Detect which cell encompasses the target text, then output its (x, y) center coordinate. 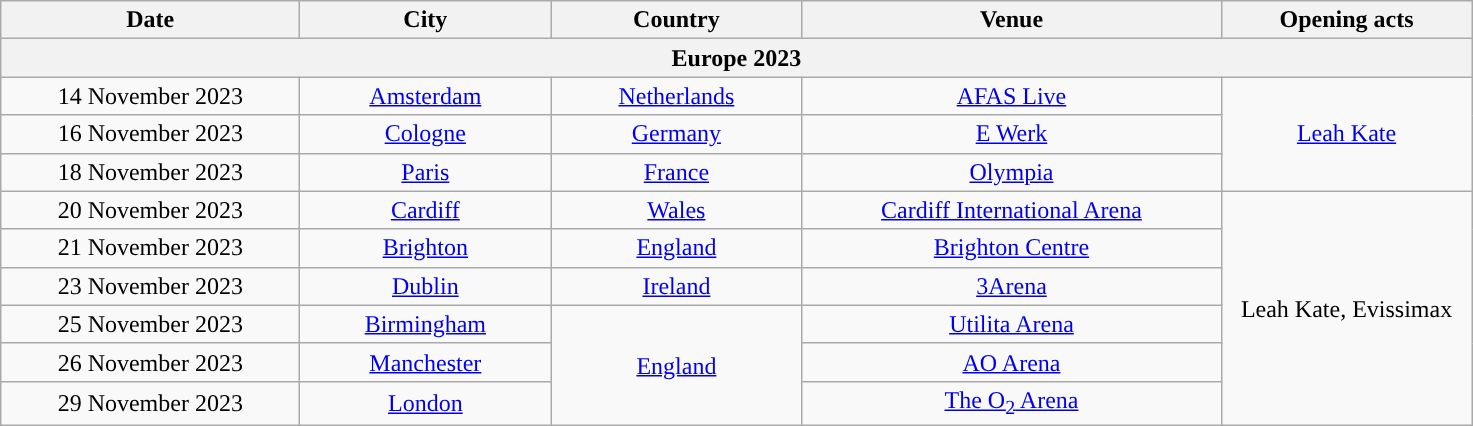
Date (150, 20)
France (676, 172)
21 November 2023 (150, 248)
City (426, 20)
26 November 2023 (150, 362)
Amsterdam (426, 96)
25 November 2023 (150, 324)
23 November 2023 (150, 286)
14 November 2023 (150, 96)
The O2 Arena (1012, 403)
Cardiff (426, 210)
18 November 2023 (150, 172)
London (426, 403)
20 November 2023 (150, 210)
Olympia (1012, 172)
Country (676, 20)
29 November 2023 (150, 403)
Germany (676, 134)
Ireland (676, 286)
Cologne (426, 134)
Leah Kate, Evissimax (1346, 308)
E Werk (1012, 134)
Cardiff International Arena (1012, 210)
AFAS Live (1012, 96)
Venue (1012, 20)
Dublin (426, 286)
Birmingham (426, 324)
AO Arena (1012, 362)
Manchester (426, 362)
Paris (426, 172)
Europe 2023 (736, 58)
Brighton Centre (1012, 248)
16 November 2023 (150, 134)
Leah Kate (1346, 134)
Utilita Arena (1012, 324)
3Arena (1012, 286)
Brighton (426, 248)
Netherlands (676, 96)
Opening acts (1346, 20)
Wales (676, 210)
